Identify which cell holds the provided text, then report its [X, Y] central coordinate. 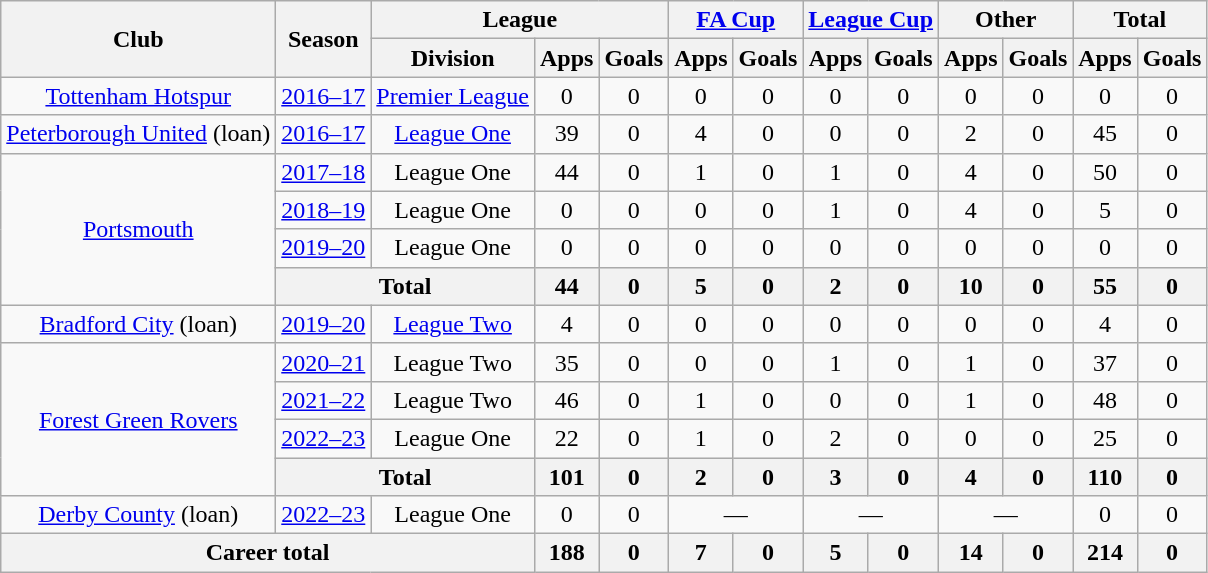
League Cup [871, 20]
22 [566, 438]
Career total [268, 553]
45 [1105, 134]
Portsmouth [138, 229]
10 [971, 286]
Club [138, 39]
35 [566, 362]
37 [1105, 362]
Premier League [453, 96]
Derby County (loan) [138, 515]
48 [1105, 400]
46 [566, 400]
Tottenham Hotspur [138, 96]
League [520, 20]
188 [566, 553]
2018–19 [324, 210]
Forest Green Rovers [138, 419]
50 [1105, 172]
7 [701, 553]
2020–21 [324, 362]
Other [1006, 20]
Peterborough United (loan) [138, 134]
2021–22 [324, 400]
14 [971, 553]
FA Cup [736, 20]
Division [453, 58]
3 [836, 477]
39 [566, 134]
25 [1105, 438]
Season [324, 39]
55 [1105, 286]
2017–18 [324, 172]
110 [1105, 477]
214 [1105, 553]
Bradford City (loan) [138, 324]
101 [566, 477]
